Output the [X, Y] coordinate of the center of the cell containing the given text.  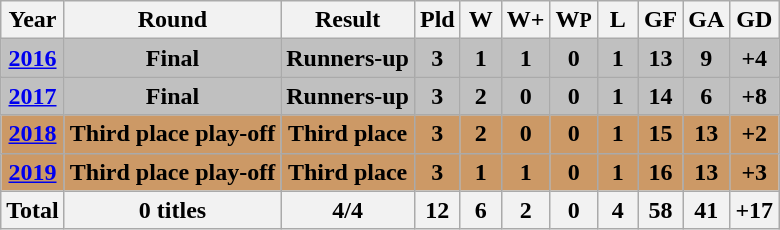
12 [437, 210]
GA [706, 20]
58 [660, 210]
Year [33, 20]
Round [172, 20]
GD [754, 20]
Result [348, 20]
W [480, 20]
41 [706, 210]
+8 [754, 96]
2019 [33, 172]
+4 [754, 58]
+17 [754, 210]
W+ [526, 20]
L [618, 20]
15 [660, 134]
14 [660, 96]
+3 [754, 172]
4/4 [348, 210]
16 [660, 172]
4 [618, 210]
Total [33, 210]
WP [574, 20]
Pld [437, 20]
9 [706, 58]
+2 [754, 134]
2017 [33, 96]
GF [660, 20]
2018 [33, 134]
0 titles [172, 210]
2016 [33, 58]
